Identify which cell holds the provided text, then report its [x, y] central coordinate. 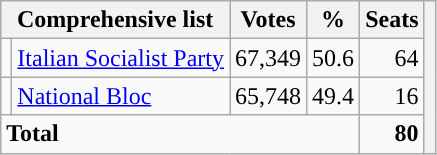
65,748 [268, 96]
Total [180, 134]
National Bloc [121, 96]
Seats [392, 20]
50.6 [334, 58]
49.4 [334, 96]
Votes [268, 20]
16 [392, 96]
64 [392, 58]
80 [392, 134]
Comprehensive list [116, 20]
67,349 [268, 58]
Italian Socialist Party [121, 58]
% [334, 20]
